Scan for the cell matching the given text and deliver its [X, Y] coordinate at center. 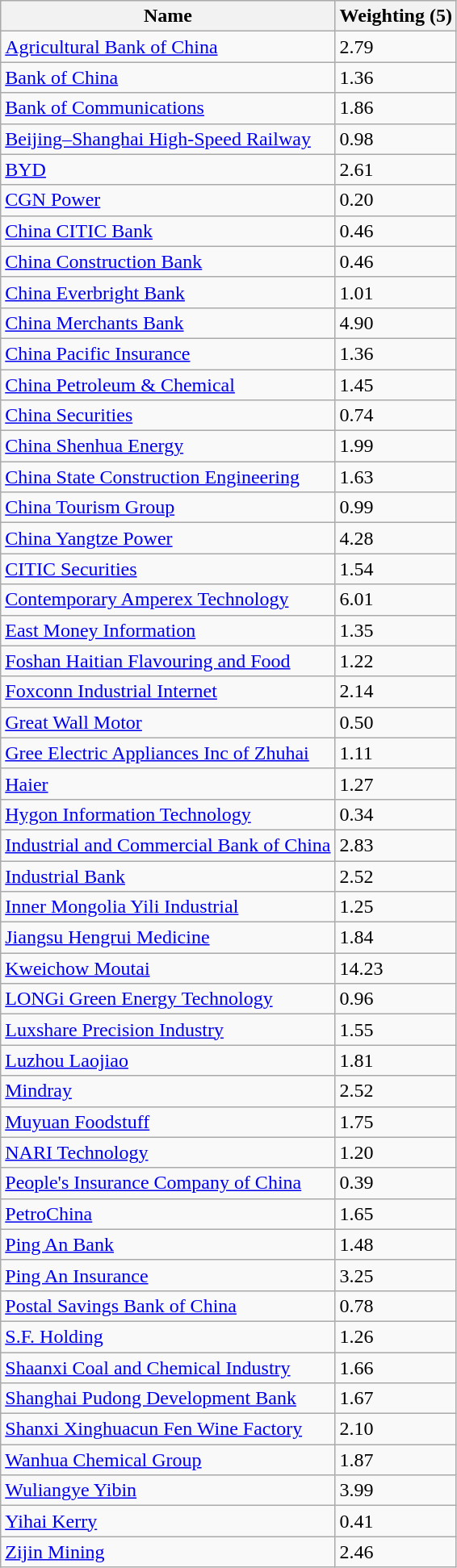
Agricultural Bank of China [168, 47]
China Tourism Group [168, 508]
PetroChina [168, 1214]
Foxconn Industrial Internet [168, 692]
East Money Information [168, 630]
Gree Electric Appliances Inc of Zhuhai [168, 753]
Ping An Insurance [168, 1275]
2.10 [396, 1429]
6.01 [396, 600]
4.90 [396, 323]
Great Wall Motor [168, 722]
China State Construction Engineering [168, 477]
S.F. Holding [168, 1336]
Shanghai Pudong Development Bank [168, 1399]
Inner Mongolia Yili Industrial [168, 907]
Postal Savings Bank of China [168, 1306]
Weighting (5) [396, 16]
0.50 [396, 722]
Ping An Bank [168, 1244]
China Securities [168, 416]
CITIC Securities [168, 569]
Bank of Communications [168, 108]
14.23 [396, 968]
Hygon Information Technology [168, 814]
CGN Power [168, 200]
1.54 [396, 569]
Luzhou Laojiao [168, 1060]
Yihai Kerry [168, 1521]
1.11 [396, 753]
China Shenhua Energy [168, 446]
Shaanxi Coal and Chemical Industry [168, 1368]
1.26 [396, 1336]
Name [168, 16]
1.75 [396, 1122]
Shanxi Xinghuacun Fen Wine Factory [168, 1429]
Bank of China [168, 77]
1.81 [396, 1060]
1.45 [396, 385]
Mindray [168, 1091]
1.67 [396, 1399]
NARI Technology [168, 1152]
2.79 [396, 47]
China Petroleum & Chemical [168, 385]
1.65 [396, 1214]
1.63 [396, 477]
2.61 [396, 169]
LONGi Green Energy Technology [168, 999]
1.84 [396, 938]
0.99 [396, 508]
2.46 [396, 1552]
3.99 [396, 1491]
Kweichow Moutai [168, 968]
0.34 [396, 814]
1.27 [396, 784]
1.35 [396, 630]
0.41 [396, 1521]
People's Insurance Company of China [168, 1183]
3.25 [396, 1275]
1.01 [396, 292]
Luxshare Precision Industry [168, 1030]
0.96 [396, 999]
1.66 [396, 1368]
1.87 [396, 1460]
Haier [168, 784]
Wuliangye Yibin [168, 1491]
China Merchants Bank [168, 323]
1.22 [396, 661]
BYD [168, 169]
1.55 [396, 1030]
Foshan Haitian Flavouring and Food [168, 661]
0.20 [396, 200]
Industrial Bank [168, 876]
China CITIC Bank [168, 231]
1.20 [396, 1152]
China Construction Bank [168, 261]
1.25 [396, 907]
Contemporary Amperex Technology [168, 600]
China Yangtze Power [168, 538]
0.39 [396, 1183]
China Everbright Bank [168, 292]
1.48 [396, 1244]
4.28 [396, 538]
2.83 [396, 845]
Jiangsu Hengrui Medicine [168, 938]
Zijin Mining [168, 1552]
0.78 [396, 1306]
0.74 [396, 416]
Industrial and Commercial Bank of China [168, 845]
China Pacific Insurance [168, 353]
1.86 [396, 108]
Wanhua Chemical Group [168, 1460]
1.99 [396, 446]
2.14 [396, 692]
Muyuan Foodstuff [168, 1122]
0.98 [396, 139]
Beijing–Shanghai High-Speed Railway [168, 139]
